Return (X, Y) of the center of cell containing provided text 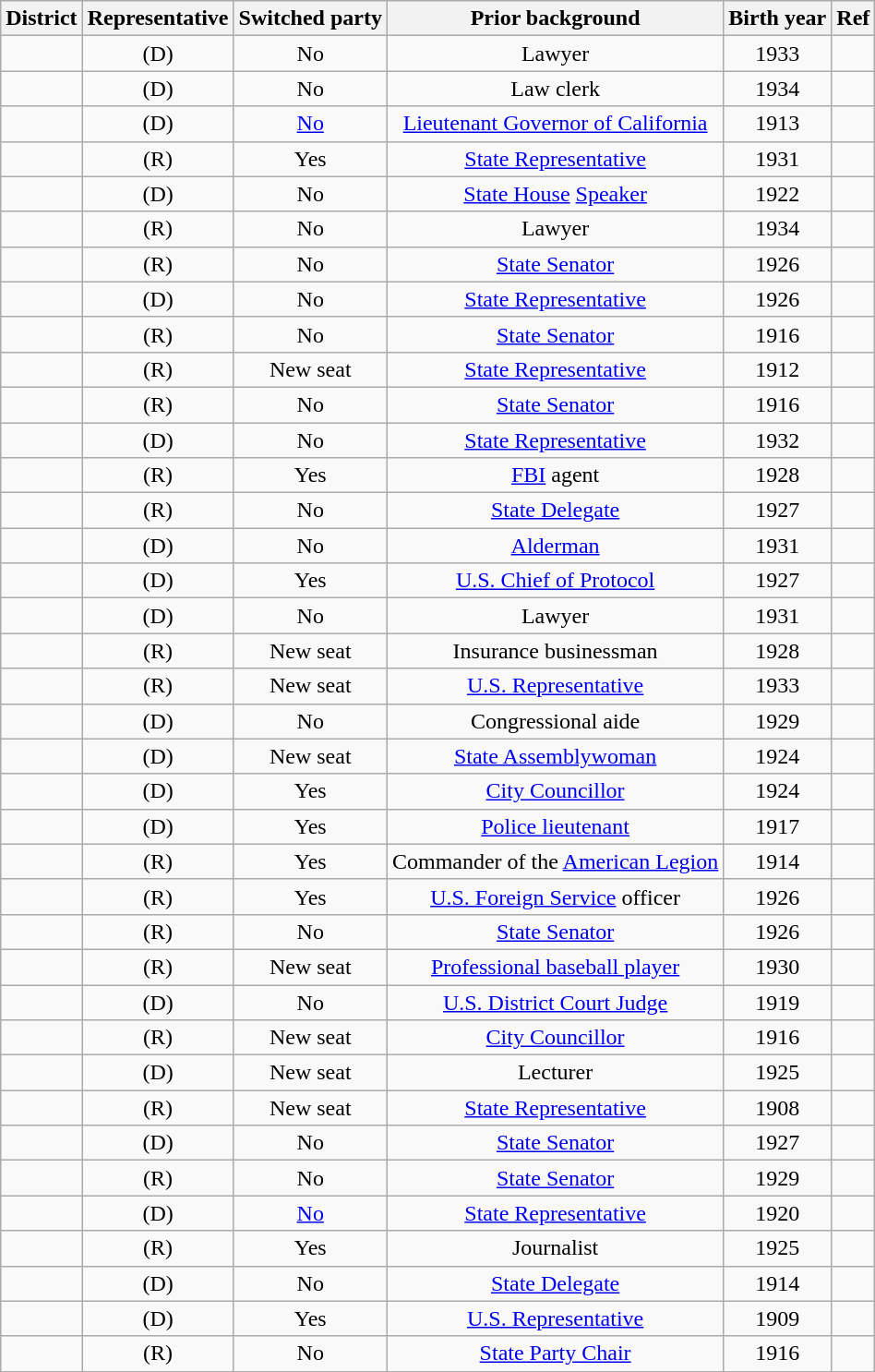
Insurance businessman (555, 651)
Commander of the American Legion (555, 861)
U.S. Chief of Protocol (555, 581)
Ref (853, 18)
1917 (777, 826)
Prior background (555, 18)
Lecturer (555, 1073)
1913 (777, 124)
Professional baseball player (555, 967)
Law clerk (555, 89)
1908 (777, 1108)
Alderman (555, 546)
1922 (777, 194)
U.S. Foreign Service officer (555, 897)
Switched party (310, 18)
U.S. District Court Judge (555, 1002)
Police lieutenant (555, 826)
1912 (777, 369)
District (42, 18)
State Assemblywoman (555, 756)
Representative (158, 18)
State House Speaker (555, 194)
1930 (777, 967)
Journalist (555, 1248)
1920 (777, 1213)
Birth year (777, 18)
FBI agent (555, 475)
Lieutenant Governor of California (555, 124)
Congressional aide (555, 721)
1919 (777, 1002)
1932 (777, 440)
State Party Chair (555, 1354)
1909 (777, 1318)
